Output the (X, Y) coordinate of the center of the cell containing the given text.  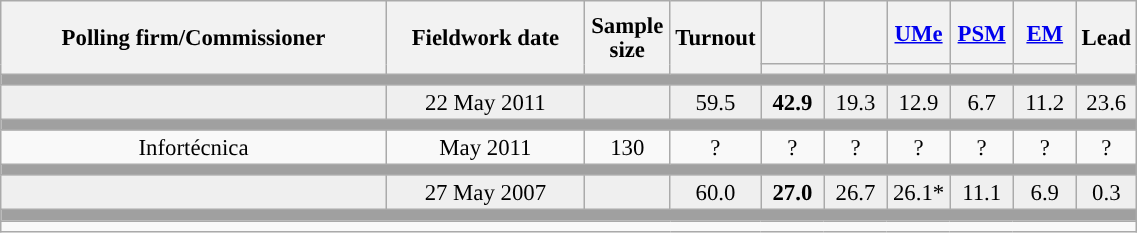
27 May 2007 (485, 194)
6.9 (1044, 194)
0.3 (1106, 194)
23.6 (1106, 102)
26.7 (856, 194)
11.1 (982, 194)
60.0 (716, 194)
19.3 (856, 102)
Sample size (627, 38)
Polling firm/Commissioner (194, 38)
UMe (918, 32)
6.7 (982, 102)
Fieldwork date (485, 38)
Turnout (716, 38)
Infortécnica (194, 148)
130 (627, 148)
22 May 2011 (485, 102)
EM (1044, 32)
11.2 (1044, 102)
PSM (982, 32)
59.5 (716, 102)
May 2011 (485, 148)
26.1* (918, 194)
27.0 (792, 194)
Lead (1106, 38)
12.9 (918, 102)
42.9 (792, 102)
